Locate the cell with the specified text and output its [x, y] center coordinate. 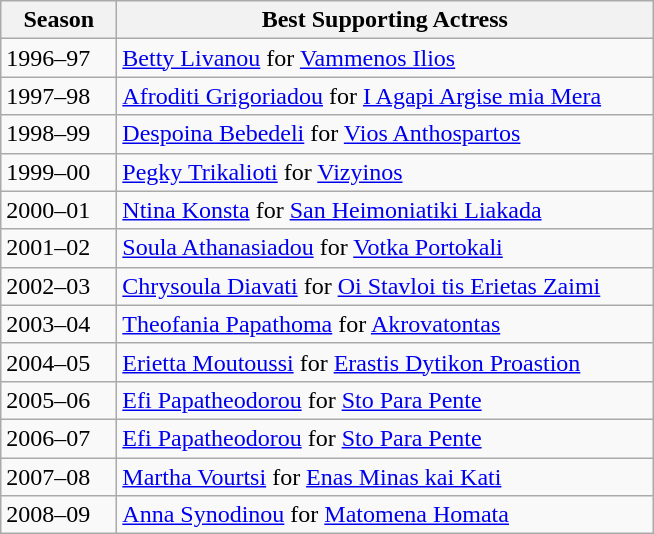
2003–04 [59, 324]
2001–02 [59, 248]
Anna Synodinou for Matomena Homata [385, 515]
Erietta Moutoussi for Erastis Dytikon Proastion [385, 362]
Ntina Konsta for San Heimoniatiki Liakada [385, 210]
2006–07 [59, 438]
1997–98 [59, 96]
Soula Athanasiadou for Votka Portokali [385, 248]
Afroditi Grigoriadou for I Agapi Argise mia Mera [385, 96]
Chrysoula Diavati for Oi Stavloi tis Erietas Zaimi [385, 286]
2008–09 [59, 515]
1998–99 [59, 134]
Theofania Papathoma for Akrovatontas [385, 324]
Best Supporting Actress [385, 20]
1999–00 [59, 172]
2000–01 [59, 210]
2002–03 [59, 286]
1996–97 [59, 58]
Despoina Bebedeli for Vios Anthospartos [385, 134]
Martha Vourtsi for Enas Minas kai Kati [385, 477]
Pegky Trikalioti for Vizyinos [385, 172]
Betty Livanou for Vammenos Ilios [385, 58]
Season [59, 20]
2005–06 [59, 400]
2007–08 [59, 477]
2004–05 [59, 362]
